For the text-containing cell, return its midpoint in (X, Y) coordinate format. 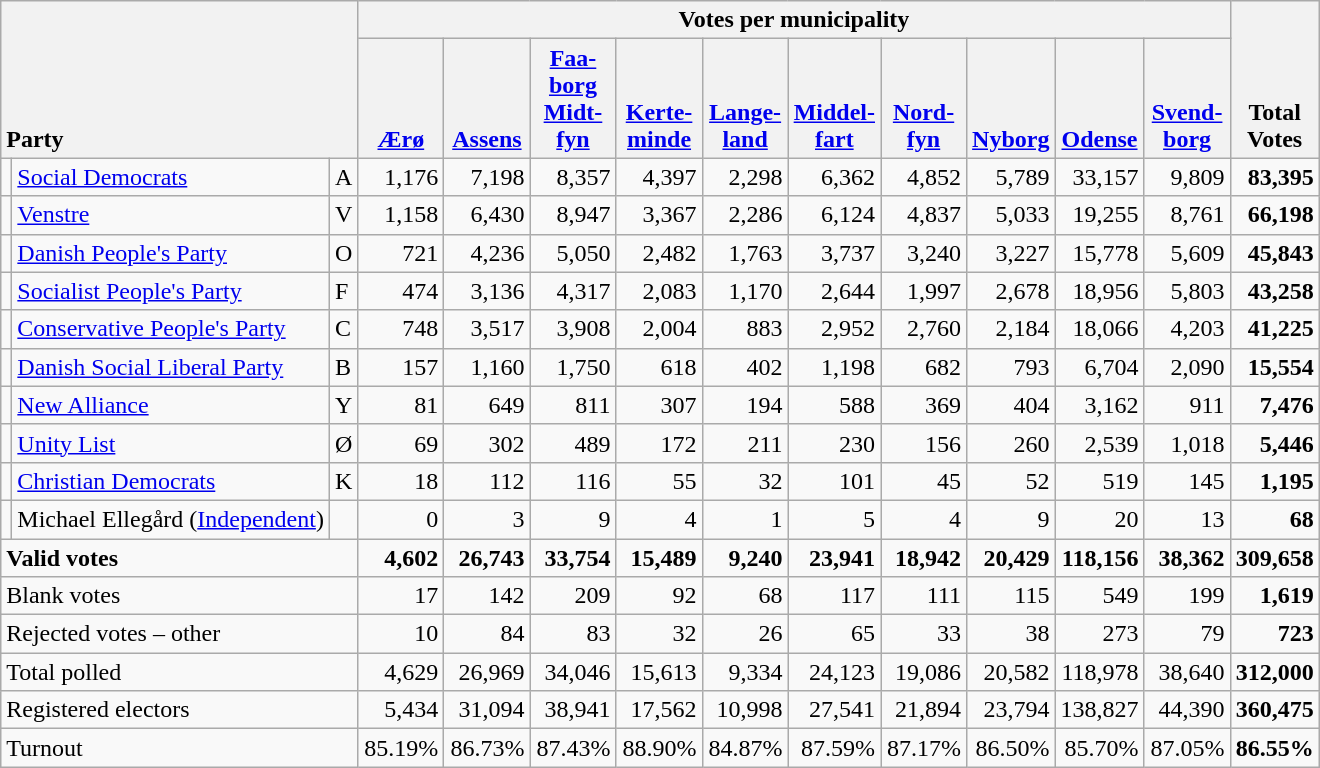
3,227 (1011, 253)
1,158 (401, 215)
9,809 (1187, 177)
23,941 (834, 557)
33 (924, 634)
79 (1187, 634)
V (343, 215)
2,760 (924, 329)
Party (180, 80)
K (343, 481)
33,157 (1100, 177)
211 (745, 443)
489 (573, 443)
588 (834, 405)
5,609 (1187, 253)
2,482 (659, 253)
34,046 (573, 672)
4,852 (924, 177)
402 (745, 367)
6,704 (1100, 367)
33,754 (573, 557)
21,894 (924, 710)
5,434 (401, 710)
3,517 (487, 329)
1 (745, 519)
Danish People's Party (171, 253)
B (343, 367)
Faa- borg Midt- fyn (573, 98)
112 (487, 481)
3,162 (1100, 405)
85.19% (401, 748)
15,613 (659, 672)
84 (487, 634)
3 (487, 519)
4,602 (401, 557)
19,086 (924, 672)
81 (401, 405)
360,475 (1274, 710)
Votes per municipality (794, 20)
44,390 (1187, 710)
4,236 (487, 253)
0 (401, 519)
3,737 (834, 253)
23,794 (1011, 710)
312,000 (1274, 672)
Registered electors (180, 710)
2,678 (1011, 291)
7,198 (487, 177)
86.55% (1274, 748)
88.90% (659, 748)
230 (834, 443)
5,789 (1011, 177)
115 (1011, 596)
83,395 (1274, 177)
Valid votes (180, 557)
5,050 (573, 253)
8,947 (573, 215)
1,018 (1187, 443)
15,554 (1274, 367)
2,090 (1187, 367)
Venstre (171, 215)
92 (659, 596)
83 (573, 634)
18,066 (1100, 329)
86.50% (1011, 748)
6,124 (834, 215)
3,240 (924, 253)
45,843 (1274, 253)
142 (487, 596)
65 (834, 634)
1,160 (487, 367)
Kerte- minde (659, 98)
3,136 (487, 291)
Social Democrats (171, 177)
811 (573, 405)
31,094 (487, 710)
302 (487, 443)
209 (573, 596)
Ærø (401, 98)
748 (401, 329)
1,195 (1274, 481)
Michael Ellegård (Independent) (171, 519)
Unity List (171, 443)
157 (401, 367)
Rejected votes – other (180, 634)
17 (401, 596)
1,619 (1274, 596)
Total polled (180, 672)
26,969 (487, 672)
273 (1100, 634)
6,430 (487, 215)
883 (745, 329)
85.70% (1100, 748)
118,156 (1100, 557)
18,956 (1100, 291)
Conservative People's Party (171, 329)
4,317 (573, 291)
118,978 (1100, 672)
Middel- fart (834, 98)
721 (401, 253)
5 (834, 519)
404 (1011, 405)
52 (1011, 481)
2,952 (834, 329)
1,170 (745, 291)
723 (1274, 634)
1,763 (745, 253)
27,541 (834, 710)
38,941 (573, 710)
Socialist People's Party (171, 291)
101 (834, 481)
18 (401, 481)
793 (1011, 367)
26,743 (487, 557)
116 (573, 481)
O (343, 253)
2,004 (659, 329)
2,539 (1100, 443)
138,827 (1100, 710)
618 (659, 367)
5,803 (1187, 291)
8,357 (573, 177)
Danish Social Liberal Party (171, 367)
307 (659, 405)
309,658 (1274, 557)
38 (1011, 634)
369 (924, 405)
Svend- borg (1187, 98)
2,286 (745, 215)
38,640 (1187, 672)
3,367 (659, 215)
87.17% (924, 748)
15,778 (1100, 253)
145 (1187, 481)
1,750 (573, 367)
649 (487, 405)
38,362 (1187, 557)
4,837 (924, 215)
Turnout (180, 748)
1,997 (924, 291)
43,258 (1274, 291)
1,198 (834, 367)
Christian Democrats (171, 481)
117 (834, 596)
20 (1100, 519)
17,562 (659, 710)
260 (1011, 443)
45 (924, 481)
Assens (487, 98)
Ø (343, 443)
87.43% (573, 748)
4,397 (659, 177)
2,644 (834, 291)
87.05% (1187, 748)
18,942 (924, 557)
Odense (1100, 98)
194 (745, 405)
111 (924, 596)
Y (343, 405)
9,334 (745, 672)
549 (1100, 596)
7,476 (1274, 405)
Blank votes (180, 596)
Nyborg (1011, 98)
1,176 (401, 177)
156 (924, 443)
New Alliance (171, 405)
3,908 (573, 329)
474 (401, 291)
682 (924, 367)
172 (659, 443)
A (343, 177)
66,198 (1274, 215)
2,083 (659, 291)
69 (401, 443)
4,203 (1187, 329)
24,123 (834, 672)
C (343, 329)
Total Votes (1274, 80)
9,240 (745, 557)
26 (745, 634)
87.59% (834, 748)
2,298 (745, 177)
10 (401, 634)
Lange- land (745, 98)
5,033 (1011, 215)
55 (659, 481)
5,446 (1274, 443)
15,489 (659, 557)
911 (1187, 405)
2,184 (1011, 329)
20,582 (1011, 672)
8,761 (1187, 215)
41,225 (1274, 329)
F (343, 291)
Nord- fyn (924, 98)
6,362 (834, 177)
19,255 (1100, 215)
20,429 (1011, 557)
13 (1187, 519)
199 (1187, 596)
10,998 (745, 710)
86.73% (487, 748)
84.87% (745, 748)
4,629 (401, 672)
519 (1100, 481)
